Extract the [x, y] coordinate from the center of the cell holding the provided text.  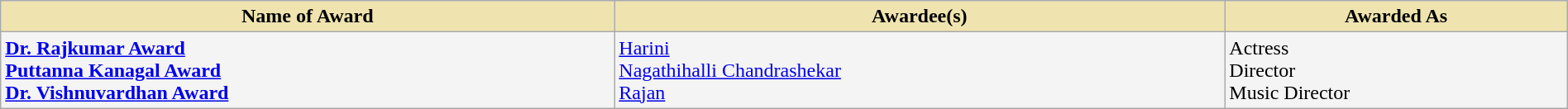
Dr. Rajkumar AwardPuttanna Kanagal AwardDr. Vishnuvardhan Award [308, 70]
Awarded As [1396, 17]
Awardee(s) [920, 17]
Name of Award [308, 17]
HariniNagathihalli ChandrashekarRajan [920, 70]
ActressDirectorMusic Director [1396, 70]
